Capture the cell that displays the provided text and extract its [x, y] central coordinate. 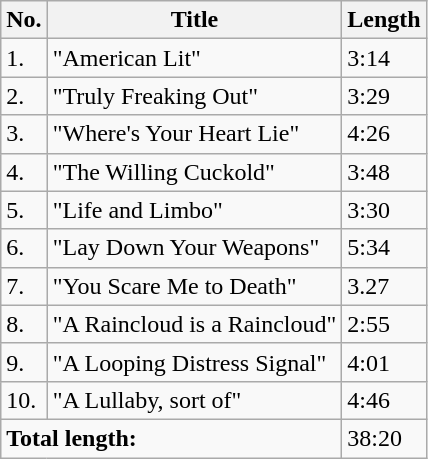
"You Scare Me to Death" [194, 286]
6. [24, 248]
"Life and Limbo" [194, 210]
"A Lullaby, sort of" [194, 400]
3:48 [384, 172]
Length [384, 20]
38:20 [384, 438]
3. [24, 134]
"A Raincloud is a Raincloud" [194, 324]
Title [194, 20]
"A Looping Distress Signal" [194, 362]
2. [24, 96]
3:30 [384, 210]
"American Lit" [194, 58]
10. [24, 400]
2:55 [384, 324]
"Where's Your Heart Lie" [194, 134]
4. [24, 172]
3:29 [384, 96]
9. [24, 362]
4:46 [384, 400]
Total length: [172, 438]
8. [24, 324]
3.27 [384, 286]
1. [24, 58]
"The Willing Cuckold" [194, 172]
4:01 [384, 362]
4:26 [384, 134]
"Truly Freaking Out" [194, 96]
7. [24, 286]
5. [24, 210]
5:34 [384, 248]
3:14 [384, 58]
"Lay Down Your Weapons" [194, 248]
No. [24, 20]
